Extract the [X, Y] coordinate from the center of the cell holding the provided text.  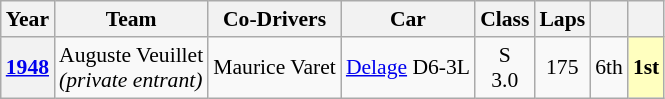
Co-Drivers [274, 19]
Team [131, 19]
Laps [562, 19]
Delage D6-3L [408, 68]
6th [609, 68]
Maurice Varet [274, 68]
1st [646, 68]
175 [562, 68]
1948 [28, 68]
Class [504, 19]
Car [408, 19]
S3.0 [504, 68]
Auguste Veuillet(private entrant) [131, 68]
Year [28, 19]
